For the text-containing cell, return its midpoint in (x, y) coordinate format. 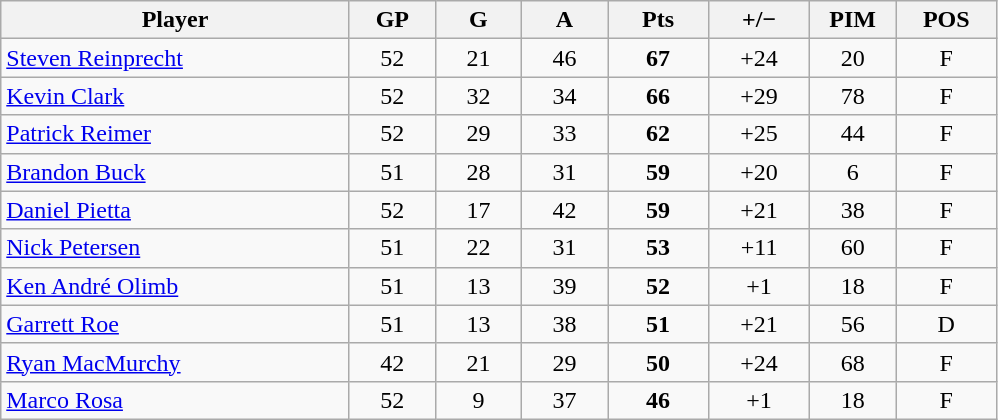
78 (853, 96)
32 (478, 96)
A (564, 20)
33 (564, 134)
9 (478, 400)
50 (658, 362)
PIM (853, 20)
Steven Reinprecht (176, 58)
GP (392, 20)
60 (853, 248)
Ken André Olimb (176, 286)
+20 (760, 172)
Kevin Clark (176, 96)
Ryan MacMurchy (176, 362)
28 (478, 172)
56 (853, 324)
+11 (760, 248)
44 (853, 134)
37 (564, 400)
Daniel Pietta (176, 210)
20 (853, 58)
62 (658, 134)
D (946, 324)
53 (658, 248)
68 (853, 362)
Pts (658, 20)
66 (658, 96)
Patrick Reimer (176, 134)
POS (946, 20)
+29 (760, 96)
Marco Rosa (176, 400)
G (478, 20)
+/− (760, 20)
34 (564, 96)
39 (564, 286)
Brandon Buck (176, 172)
Nick Petersen (176, 248)
22 (478, 248)
+25 (760, 134)
Player (176, 20)
67 (658, 58)
6 (853, 172)
Garrett Roe (176, 324)
17 (478, 210)
